Determine the (x, y) coordinate at the center of the cell enclosing the given text.  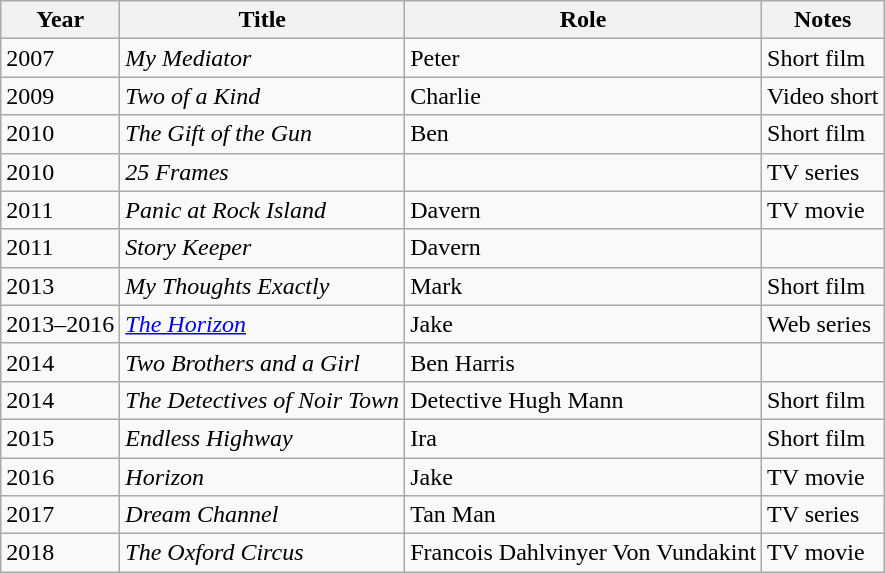
Tan Man (584, 515)
The Oxford Circus (262, 553)
2007 (60, 58)
Mark (584, 286)
2013 (60, 286)
My Thoughts Exactly (262, 286)
Detective Hugh Mann (584, 400)
Notes (823, 20)
Peter (584, 58)
25 Frames (262, 172)
Horizon (262, 477)
Web series (823, 324)
My Mediator (262, 58)
2013–2016 (60, 324)
The Horizon (262, 324)
Charlie (584, 96)
Year (60, 20)
Title (262, 20)
Role (584, 20)
2015 (60, 438)
2016 (60, 477)
Dream Channel (262, 515)
2018 (60, 553)
2009 (60, 96)
Francois Dahlvinyer Von Vundakint (584, 553)
Ben Harris (584, 362)
Ira (584, 438)
2017 (60, 515)
Video short (823, 96)
Two of a Kind (262, 96)
Story Keeper (262, 248)
Endless Highway (262, 438)
Two Brothers and a Girl (262, 362)
Panic at Rock Island (262, 210)
The Gift of the Gun (262, 134)
The Detectives of Noir Town (262, 400)
Ben (584, 134)
